Detect which cell encompasses the target text, then output its (x, y) center coordinate. 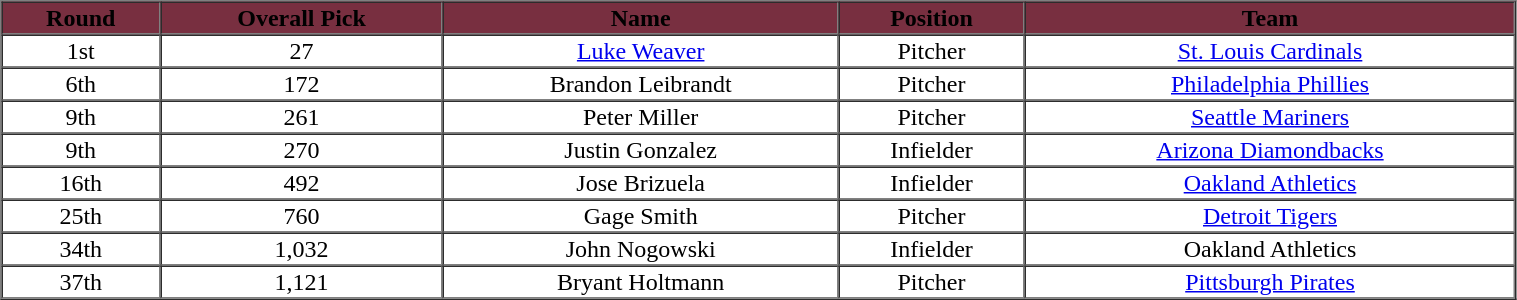
492 (302, 182)
172 (302, 84)
37th (81, 282)
25th (81, 216)
Overall Pick (302, 18)
Peter Miller (640, 116)
Round (81, 18)
Luke Weaver (640, 50)
6th (81, 84)
Seattle Mariners (1270, 116)
16th (81, 182)
1st (81, 50)
27 (302, 50)
St. Louis Cardinals (1270, 50)
Position (931, 18)
Bryant Holtmann (640, 282)
1,032 (302, 248)
Pittsburgh Pirates (1270, 282)
261 (302, 116)
270 (302, 150)
34th (81, 248)
760 (302, 216)
Detroit Tigers (1270, 216)
Name (640, 18)
Brandon Leibrandt (640, 84)
Philadelphia Phillies (1270, 84)
Arizona Diamondbacks (1270, 150)
1,121 (302, 282)
Jose Brizuela (640, 182)
Justin Gonzalez (640, 150)
John Nogowski (640, 248)
Team (1270, 18)
Gage Smith (640, 216)
